Capture the cell that displays the provided text and extract its [X, Y] central coordinate. 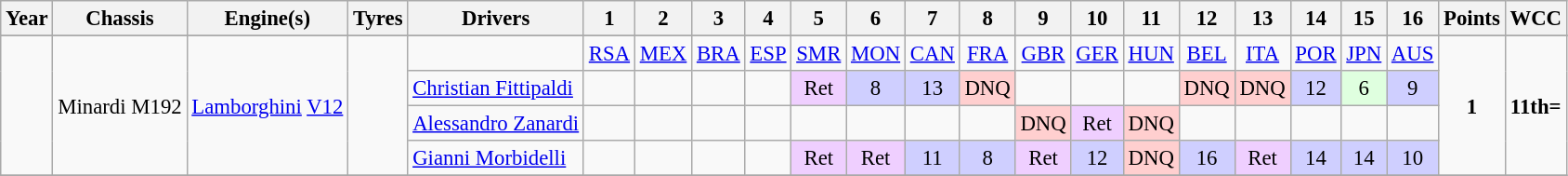
15 [1364, 19]
Tyres [378, 19]
CAN [933, 54]
ITA [1262, 54]
Chassis [120, 19]
BRA [719, 54]
Gianni Morbidelli [496, 158]
Drivers [496, 19]
Engine(s) [268, 19]
AUS [1413, 54]
Points [1471, 19]
RSA [609, 54]
4 [768, 19]
2 [663, 19]
POR [1315, 54]
BEL [1207, 54]
MEX [663, 54]
WCC [1535, 19]
11th= [1535, 106]
3 [719, 19]
Christian Fittipaldi [496, 88]
GER [1097, 54]
JPN [1364, 54]
MON [876, 54]
Minardi M192 [120, 106]
GBR [1043, 54]
FRA [987, 54]
5 [819, 19]
Year [27, 19]
Alessandro Zanardi [496, 124]
ESP [768, 54]
SMR [819, 54]
HUN [1151, 54]
Lamborghini V12 [268, 106]
7 [933, 19]
